For the text-containing cell, return its midpoint in (x, y) coordinate format. 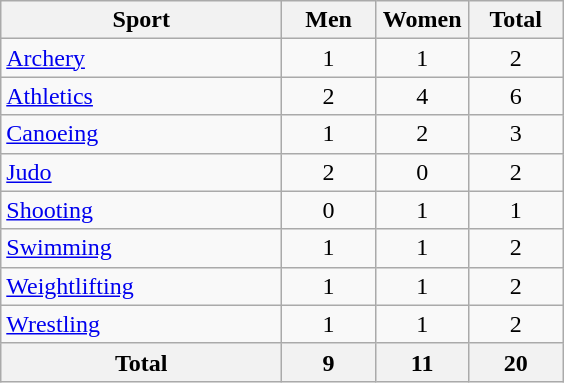
Judo (142, 172)
Women (422, 20)
11 (422, 362)
Weightlifting (142, 286)
Shooting (142, 210)
Sport (142, 20)
Archery (142, 58)
Men (329, 20)
Swimming (142, 248)
Wrestling (142, 324)
Canoeing (142, 134)
20 (516, 362)
3 (516, 134)
Athletics (142, 96)
6 (516, 96)
4 (422, 96)
9 (329, 362)
